Return (X, Y) of the center of cell containing provided text 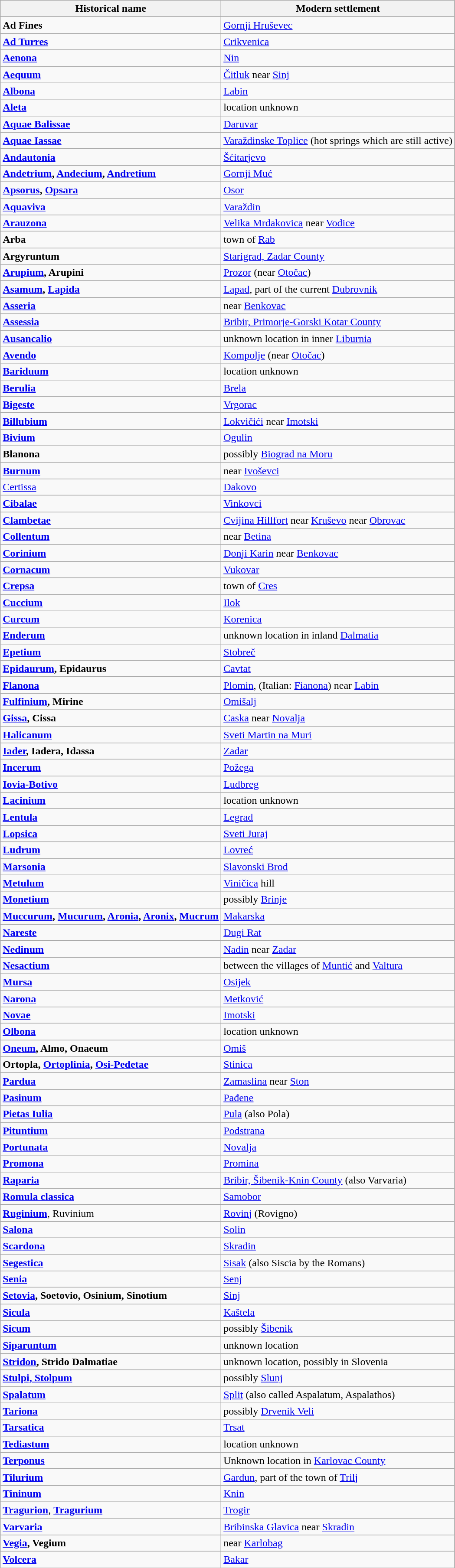
Slavonski Brod (338, 867)
Nareste (111, 932)
Scardona (111, 1246)
Albona (111, 91)
Corinium (111, 553)
near Karlobag (338, 1543)
Gardun, part of the town of Trilj (338, 1477)
Monetium (111, 900)
Bribir, Primorje-Gorski Kotar County (338, 322)
Raparia (111, 1180)
Tariona (111, 1411)
Nin (338, 58)
Sicula (111, 1312)
Metković (338, 998)
Lovreć (338, 850)
Varaždin (338, 207)
Labin (338, 91)
Omiš (338, 1048)
Čitluk near Sinj (338, 75)
Stulpi, Stolpum (111, 1378)
Podstrana (338, 1131)
Pula (also Pola) (338, 1114)
near Benkovac (338, 306)
Sicum (111, 1329)
possibly Biograd na Moru (338, 454)
Arba (111, 240)
Ad Fines (111, 25)
Lacinium (111, 801)
Burnum (111, 470)
possibly Slunj (338, 1378)
Ilok (338, 603)
town of Cres (338, 586)
Gornji Muć (338, 173)
Cibalae (111, 504)
Senia (111, 1279)
Oneum, Almo, Onaeum (111, 1048)
Donji Karin near Benkovac (338, 553)
Cornacum (111, 570)
Ortopla, Ortoplinia, Osi-Pedetae (111, 1065)
possibly Šibenik (338, 1329)
Novalja (338, 1147)
Stridon, Strido Dalmatiae (111, 1362)
Portunata (111, 1147)
Kaštela (338, 1312)
Crikvenica (338, 42)
Halicanum (111, 735)
Senj (338, 1279)
Blanona (111, 454)
Enderum (111, 636)
Požega (338, 768)
Promina (338, 1164)
Andetrium, Andecium, Andretium (111, 173)
Pasinum (111, 1098)
Gissa, Cissa (111, 718)
Crepsa (111, 586)
Arupium, Arupini (111, 273)
Šćitarjevo (338, 157)
Assessia (111, 322)
Gornji Hruševec (338, 25)
Tragurion, Tragurium (111, 1510)
Pietas Iulia (111, 1114)
Fulfinium, Mirine (111, 701)
Modern settlement (338, 9)
Tininum (111, 1493)
unknown location in inland Dalmatia (338, 636)
Ludrum (111, 850)
Caska near Novalja (338, 718)
Brela (338, 388)
unknown location, possibly in Slovenia (338, 1362)
Prozor (near Otočac) (338, 273)
Volcera (111, 1560)
Argyruntum (111, 256)
Vinkovci (338, 504)
Vukovar (338, 570)
Nedinum (111, 949)
Starigrad, Zadar County (338, 256)
Tarsatica (111, 1428)
Tediastum (111, 1444)
Lapad, part of the current Dubrovnik (338, 289)
Segestica (111, 1263)
Ausancalio (111, 339)
Ad Turres (111, 42)
Lokvičići near Imotski (338, 421)
Aquae Balissae (111, 124)
Unknown location in Karlovac County (338, 1460)
Samobor (338, 1196)
Spalatum (111, 1395)
Salona (111, 1229)
Trogir (338, 1510)
Vrgorac (338, 404)
Narona (111, 998)
Promona (111, 1164)
Bribinska Glavica near Skradin (338, 1526)
Terponus (111, 1460)
Stinica (338, 1065)
Dugi Rat (338, 932)
Lentula (111, 817)
Bariduum (111, 372)
Vegia, Vegium (111, 1543)
Ogulin (338, 437)
Pardua (111, 1081)
Aenona (111, 58)
Certissa (111, 487)
Avendo (111, 355)
Bakar (338, 1560)
Rovinj (Rovigno) (338, 1213)
Pađene (338, 1098)
Cvijina Hillfort near Kruševo near Obrovac (338, 520)
unknown location (338, 1345)
Nesactium (111, 965)
Berulia (111, 388)
Arauzona (111, 223)
Sveti Juraj (338, 834)
Marsonia (111, 867)
Metulum (111, 883)
Osor (338, 190)
Pituntium (111, 1131)
Iovia-Botivo (111, 784)
Incerum (111, 768)
Novae (111, 1015)
Collentum (111, 537)
Omišalj (338, 701)
Velika Mrdakovica near Vodice (338, 223)
Apsorus, Opsara (111, 190)
town of Rab (338, 240)
Knin (338, 1493)
between the villages of Muntić and Valtura (338, 965)
Cuccium (111, 603)
possibly Brinje (338, 900)
Nadin near Zadar (338, 949)
Bigeste (111, 404)
Solin (338, 1229)
Romula classica (111, 1196)
Olbona (111, 1032)
Asamum, Lapida (111, 289)
Epidaurum, Epidaurus (111, 668)
Stobreč (338, 652)
Bribir, Šibenik-Knin County (also Varvaria) (338, 1180)
Epetium (111, 652)
Varaždinske Toplice (hot springs which are still active) (338, 140)
Makarska (338, 916)
Tilurium (111, 1477)
Aquaviva (111, 207)
Imotski (338, 1015)
Historical name (111, 9)
Siparuntum (111, 1345)
Varvaria (111, 1526)
Daruvar (338, 124)
Andautonia (111, 157)
Skradin (338, 1246)
Split (also called Aspalatum, Aspalathos) (338, 1395)
Aequum (111, 75)
Muccurum, Mucurum, Aronia, Aronix, Mucrum (111, 916)
Viničica hill (338, 883)
Mursa (111, 982)
Osijek (338, 982)
Bivium (111, 437)
Clambetae (111, 520)
Plomin, (Italian: Fianona) near Labin (338, 685)
Trsat (338, 1428)
Billubium (111, 421)
Sisak (also Siscia by the Romans) (338, 1263)
Zamaslina near Ston (338, 1081)
Đakovo (338, 487)
near Ivoševci (338, 470)
Zadar (338, 751)
Flanona (111, 685)
Legrad (338, 817)
Asseria (111, 306)
Setovia, Soetovio, Osinium, Sinotium (111, 1296)
Cavtat (338, 668)
Lopsica (111, 834)
near Betina (338, 537)
unknown location in inner Liburnia (338, 339)
Kompolje (near Otočac) (338, 355)
Korenica (338, 619)
Sinj (338, 1296)
Ruginium, Ruvinium (111, 1213)
Curcum (111, 619)
Aleta (111, 108)
Aquae Iassae (111, 140)
Ludbreg (338, 784)
Iader, Iadera, Idassa (111, 751)
Sveti Martin na Muri (338, 735)
possibly Drvenik Veli (338, 1411)
